Provide the [X, Y] coordinate of the cell's center where the given text is located.  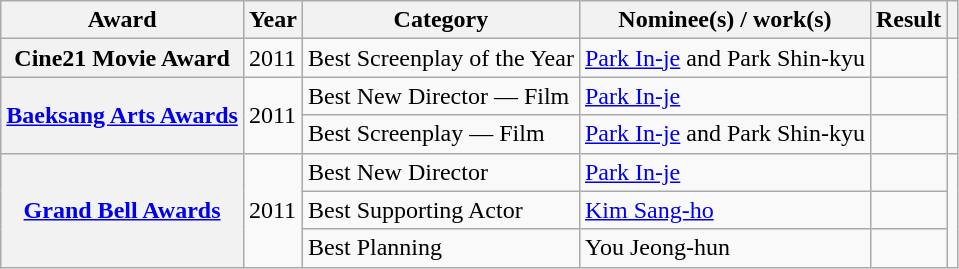
Best Screenplay — Film [440, 134]
Best Screenplay of the Year [440, 58]
Award [122, 20]
Category [440, 20]
Best New Director [440, 172]
You Jeong-hun [724, 248]
Baeksang Arts Awards [122, 115]
Grand Bell Awards [122, 210]
Year [272, 20]
Best New Director — Film [440, 96]
Kim Sang-ho [724, 210]
Cine21 Movie Award [122, 58]
Best Supporting Actor [440, 210]
Result [908, 20]
Nominee(s) / work(s) [724, 20]
Best Planning [440, 248]
